Return the (X, Y) coordinate for the center point of the cell that contains the specified text.  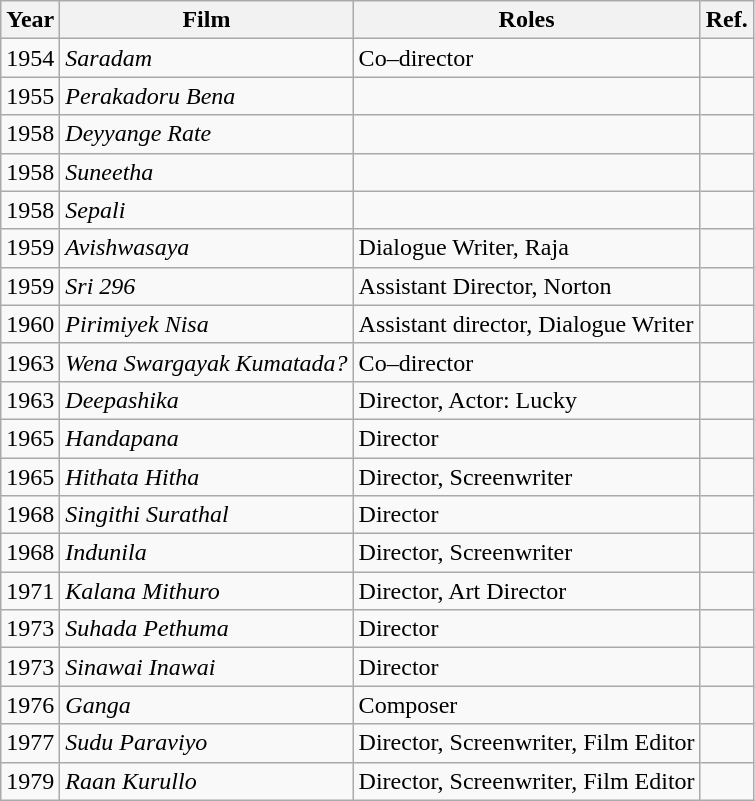
Indunila (206, 553)
Sinawai Inawai (206, 667)
Year (30, 20)
Suneetha (206, 172)
Assistant director, Dialogue Writer (526, 324)
Kalana Mithuro (206, 591)
Composer (526, 705)
1976 (30, 705)
Film (206, 20)
Director, Art Director (526, 591)
Deyyange Rate (206, 134)
Sepali (206, 210)
1971 (30, 591)
Suhada Pethuma (206, 629)
1954 (30, 58)
Handapana (206, 438)
Dialogue Writer, Raja (526, 248)
1979 (30, 781)
Sudu Paraviyo (206, 743)
Deepashika (206, 400)
Ref. (726, 20)
Raan Kurullo (206, 781)
1977 (30, 743)
Saradam (206, 58)
Pirimiyek Nisa (206, 324)
Ganga (206, 705)
Roles (526, 20)
1955 (30, 96)
Hithata Hitha (206, 477)
Singithi Surathal (206, 515)
Sri 296 (206, 286)
Director, Actor: Lucky (526, 400)
Perakadoru Bena (206, 96)
1960 (30, 324)
Assistant Director, Norton (526, 286)
Wena Swargayak Kumatada? (206, 362)
Avishwasaya (206, 248)
